Search for the cell housing the specified text and yield its [X, Y] center coordinate. 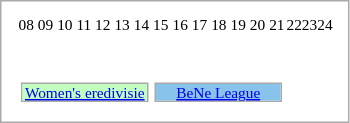
19 [238, 24]
11 [84, 24]
21 [276, 24]
10 [64, 24]
22 [294, 24]
Women's eredivisie BeNe League [151, 70]
24 [324, 24]
13 [122, 24]
09 [46, 24]
18 [218, 24]
14 [142, 24]
17 [200, 24]
20 [258, 24]
16 [180, 24]
08 [26, 24]
12 [102, 24]
15 [160, 24]
23 [310, 24]
